Scan for the cell matching the given text and deliver its [X, Y] coordinate at center. 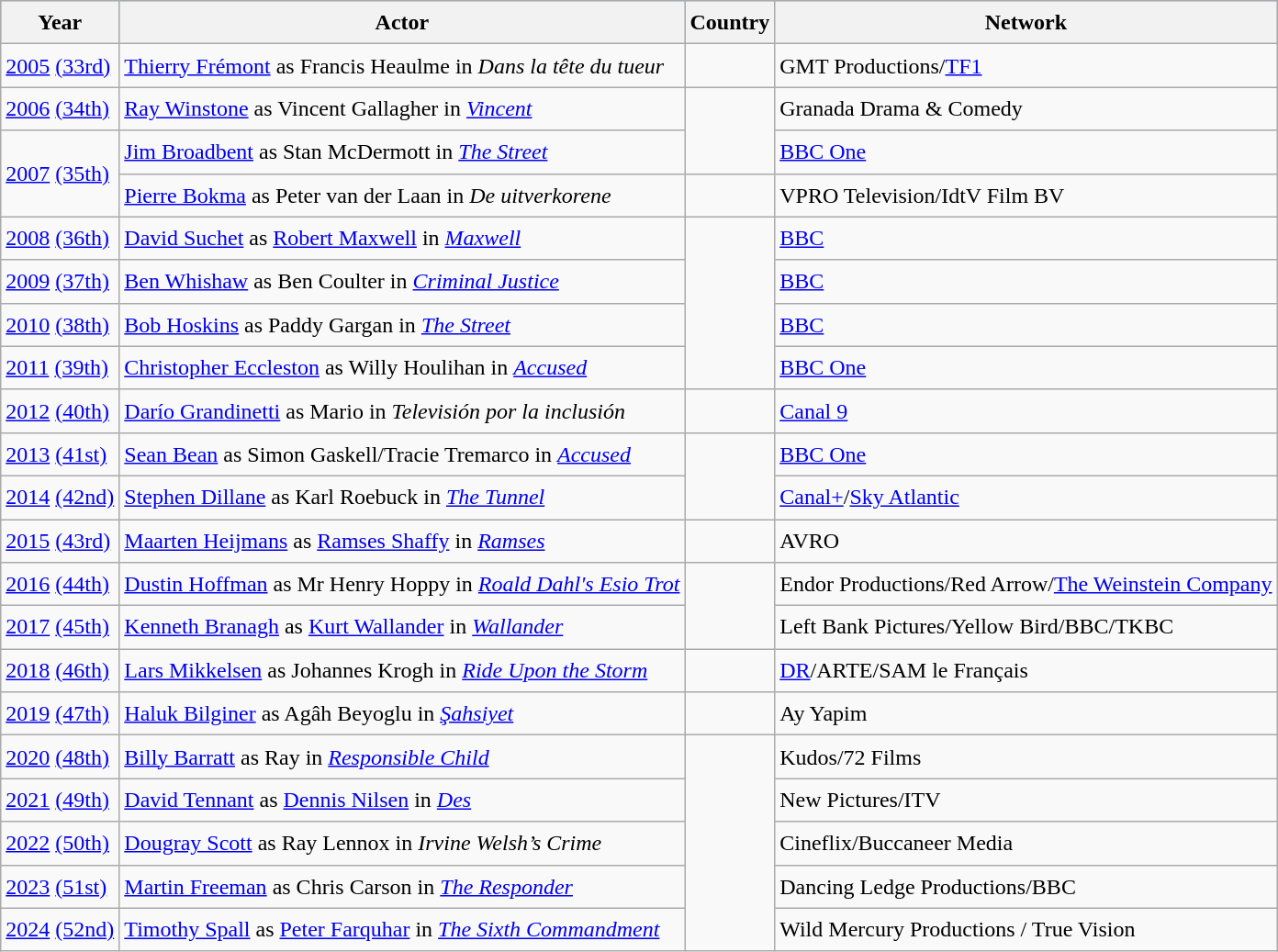
Endor Productions/Red Arrow/The Weinstein Company [1026, 584]
Dustin Hoffman as Mr Henry Hoppy in Roald Dahl's Esio Trot [402, 584]
Cineflix/Buccaneer Media [1026, 843]
2012 (40th) [61, 411]
2023 (51st) [61, 887]
Martin Freeman as Chris Carson in The Responder [402, 887]
2005 (33rd) [61, 66]
2021 (49th) [61, 801]
2006 (34th) [61, 108]
2015 (43rd) [61, 542]
2017 (45th) [61, 628]
DR/ARTE/SAM le Français [1026, 670]
Jim Broadbent as Stan McDermott in The Street [402, 152]
2010 (38th) [61, 325]
Left Bank Pictures/Yellow Bird/BBC/TKBC [1026, 628]
2011 (39th) [61, 367]
Country [730, 22]
Network [1026, 22]
David Suchet as Robert Maxwell in Maxwell [402, 239]
2018 (46th) [61, 670]
Christopher Eccleston as Willy Houlihan in Accused [402, 367]
AVRO [1026, 542]
Billy Barratt as Ray in Responsible Child [402, 756]
Canal+/Sky Atlantic [1026, 498]
Lars Mikkelsen as Johannes Krogh in Ride Upon the Storm [402, 670]
Ben Whishaw as Ben Coulter in Criminal Justice [402, 281]
2024 (52nd) [61, 929]
Pierre Bokma as Peter van der Laan in De uitverkorene [402, 195]
2019 (47th) [61, 714]
Ay Yapim [1026, 714]
Ray Winstone as Vincent Gallagher in Vincent [402, 108]
GMT Productions/TF1 [1026, 66]
VPRO Television/IdtV Film BV [1026, 195]
2007 (35th) [61, 174]
2016 (44th) [61, 584]
Sean Bean as Simon Gaskell/Tracie Tremarco in Accused [402, 454]
Canal 9 [1026, 411]
Darío Grandinetti as Mario in Televisión por la inclusión [402, 411]
Haluk Bilginer as Agâh Beyoglu in Şahsiyet [402, 714]
2014 (42nd) [61, 498]
2013 (41st) [61, 454]
2020 (48th) [61, 756]
Thierry Frémont as Francis Heaulme in Dans la tête du tueur [402, 66]
Kudos/72 Films [1026, 756]
David Tennant as Dennis Nilsen in Des [402, 801]
Bob Hoskins as Paddy Gargan in The Street [402, 325]
Stephen Dillane as Karl Roebuck in The Tunnel [402, 498]
Granada Drama & Comedy [1026, 108]
Timothy Spall as Peter Farquhar in The Sixth Commandment [402, 929]
Actor [402, 22]
2008 (36th) [61, 239]
New Pictures/ITV [1026, 801]
Year [61, 22]
Kenneth Branagh as Kurt Wallander in Wallander [402, 628]
Dancing Ledge Productions/BBC [1026, 887]
2009 (37th) [61, 281]
Maarten Heijmans as Ramses Shaffy in Ramses [402, 542]
2022 (50th) [61, 843]
Wild Mercury Productions / True Vision [1026, 929]
Dougray Scott as Ray Lennox in Irvine Welsh’s Crime [402, 843]
